Capture the cell that displays the provided text and extract its (x, y) central coordinate. 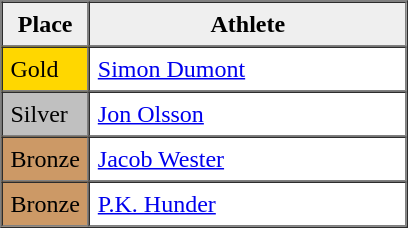
Jacob Wester (248, 158)
Gold (46, 68)
Place (46, 24)
Silver (46, 114)
P.K. Hunder (248, 204)
Simon Dumont (248, 68)
Jon Olsson (248, 114)
Athlete (248, 24)
